Return (X, Y) of the center of cell containing provided text 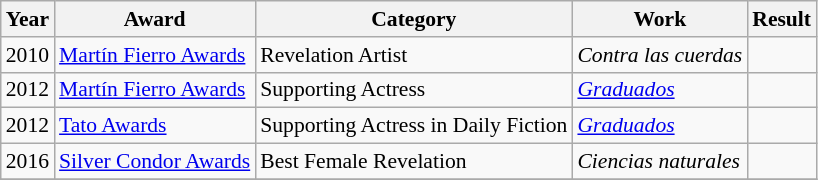
Year (28, 19)
Work (660, 19)
Best Female Revelation (414, 162)
Supporting Actress in Daily Fiction (414, 126)
Supporting Actress (414, 90)
Ciencias naturales (660, 162)
Revelation Artist (414, 55)
Contra las cuerdas (660, 55)
Silver Condor Awards (154, 162)
2010 (28, 55)
Tato Awards (154, 126)
Result (782, 19)
2016 (28, 162)
Award (154, 19)
Category (414, 19)
